Return the (X, Y) coordinate for the center point of the cell that contains the specified text.  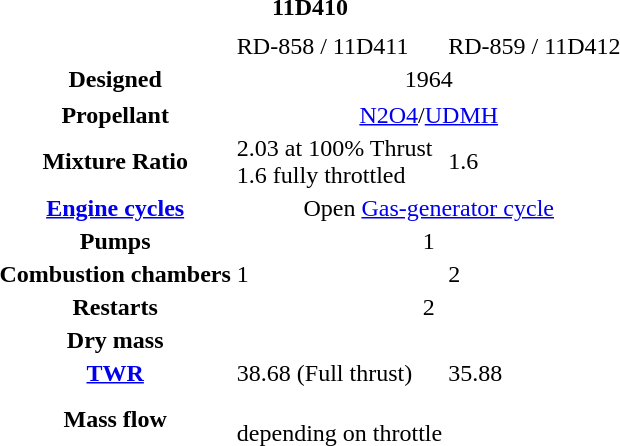
RD-858 / 11D411 (339, 46)
38.68 (Full thrust) (339, 373)
1 (339, 274)
2.03 at 100% Thrust1.6 fully throttled (339, 162)
